Search for the cell housing the specified text and yield its (X, Y) center coordinate. 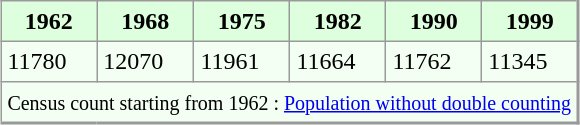
1999 (530, 21)
11762 (434, 61)
11664 (338, 61)
1968 (146, 21)
11780 (49, 61)
Census count starting from 1962 : Population without double counting (290, 102)
1962 (49, 21)
1990 (434, 21)
11961 (242, 61)
12070 (146, 61)
1982 (338, 21)
11345 (530, 61)
1975 (242, 21)
